Return the [x, y] coordinate for the center point of the cell that contains the specified text.  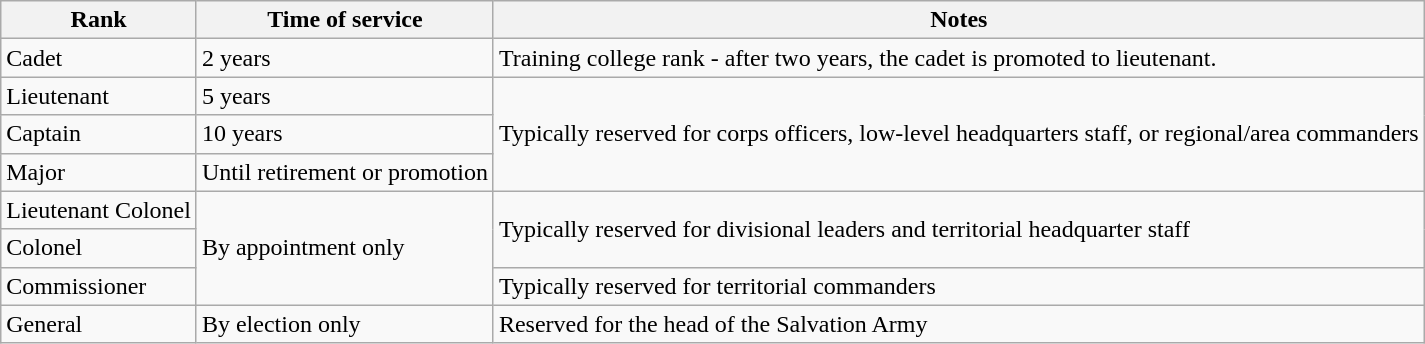
Typically reserved for corps officers, low-level headquarters staff, or regional/area commanders [958, 134]
General [99, 324]
Major [99, 172]
Commissioner [99, 286]
By appointment only [344, 248]
Until retirement or promotion [344, 172]
Reserved for the head of the Salvation Army [958, 324]
By election only [344, 324]
Typically reserved for divisional leaders and territorial headquarter staff [958, 229]
Typically reserved for territorial commanders [958, 286]
Colonel [99, 248]
Rank [99, 20]
Lieutenant [99, 96]
10 years [344, 134]
Notes [958, 20]
Captain [99, 134]
Time of service [344, 20]
Lieutenant Colonel [99, 210]
Cadet [99, 58]
2 years [344, 58]
5 years [344, 96]
Training college rank - after two years, the cadet is promoted to lieutenant. [958, 58]
